Capture the cell that displays the provided text and extract its (X, Y) central coordinate. 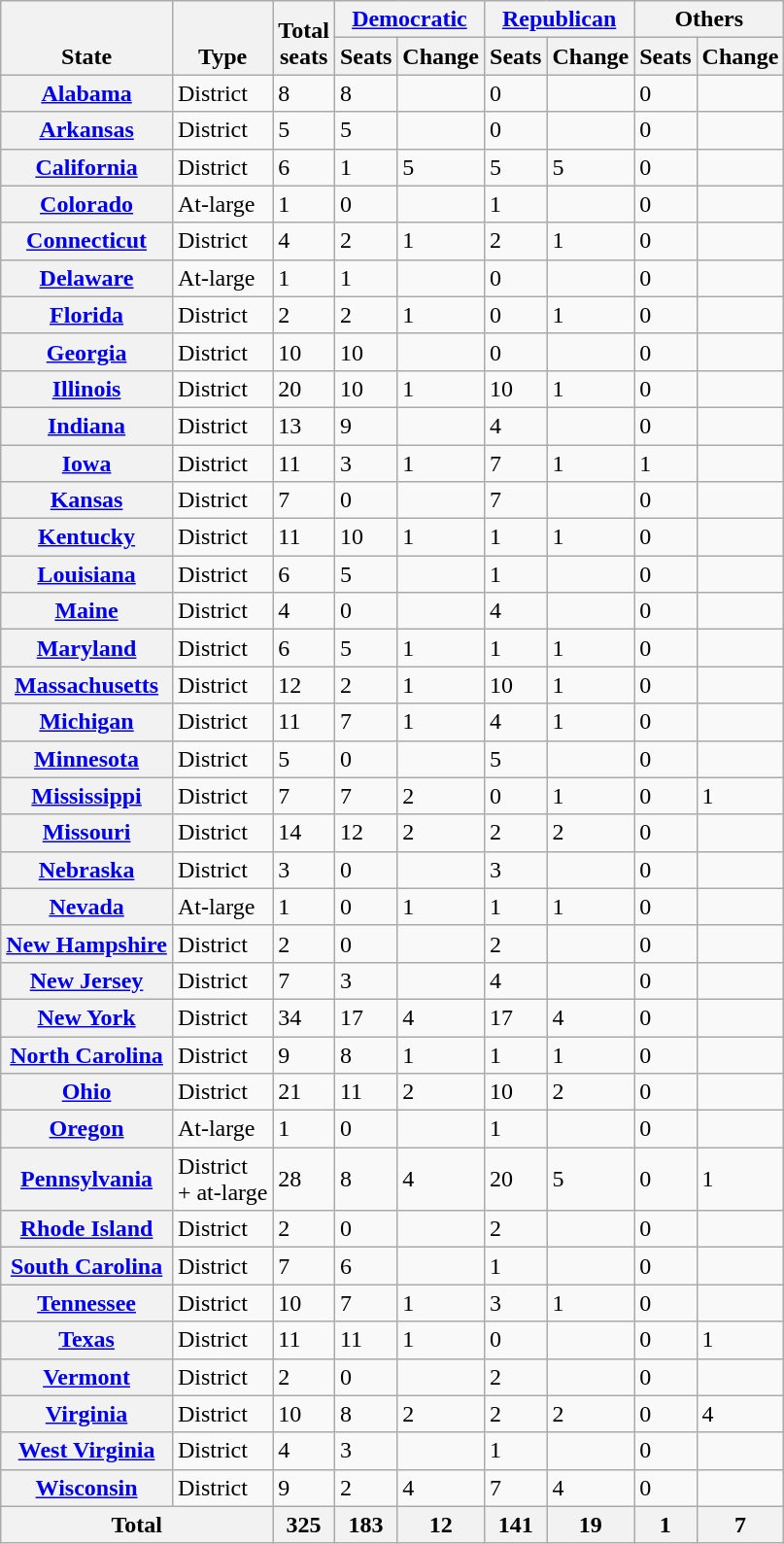
Maine (87, 611)
21 (304, 1092)
New Hampshire (87, 944)
Delaware (87, 278)
Georgia (87, 352)
Kentucky (87, 537)
Nevada (87, 907)
Pennsylvania (87, 1180)
Illinois (87, 389)
Connecticut (87, 241)
Arkansas (87, 130)
Totalseats (304, 38)
141 (516, 1525)
Michigan (87, 722)
19 (591, 1525)
14 (304, 833)
Republican (560, 19)
State (87, 38)
Louisiana (87, 574)
North Carolina (87, 1054)
183 (365, 1525)
Vermont (87, 1377)
34 (304, 1017)
District+ at-large (222, 1180)
Alabama (87, 93)
28 (304, 1180)
Wisconsin (87, 1488)
Maryland (87, 648)
Massachusetts (87, 685)
Virginia (87, 1414)
13 (304, 426)
New York (87, 1017)
Kansas (87, 500)
Minnesota (87, 759)
Total (137, 1525)
Democratic (409, 19)
Tennessee (87, 1303)
West Virginia (87, 1451)
325 (304, 1525)
Colorado (87, 204)
South Carolina (87, 1266)
Rhode Island (87, 1229)
Oregon (87, 1129)
Florida (87, 315)
Mississippi (87, 796)
Indiana (87, 426)
Others (709, 19)
Iowa (87, 463)
California (87, 167)
Type (222, 38)
Missouri (87, 833)
Nebraska (87, 870)
Texas (87, 1340)
Ohio (87, 1092)
New Jersey (87, 980)
